Pinpoint the cell where the given text exists, returning its [X, Y] midpoint coordinate. 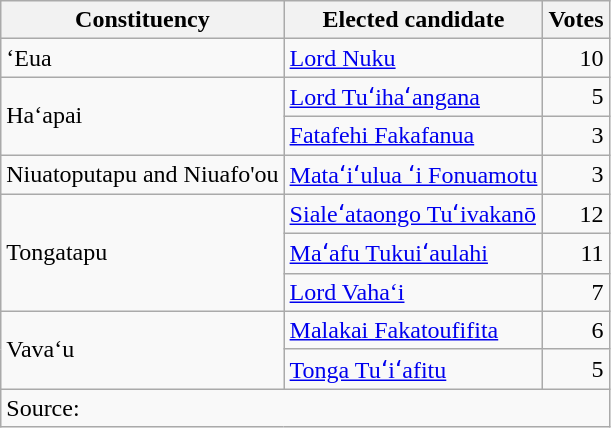
Votes [576, 20]
Ha‘apai [142, 116]
Niuatoputapu and Niuafo'ou [142, 174]
11 [576, 254]
‘Eua [142, 58]
Mataʻiʻulua ʻi Fonuamotu [414, 174]
Elected candidate [414, 20]
Constituency [142, 20]
Maʻafu Tukuiʻaulahi [414, 254]
12 [576, 214]
6 [576, 330]
Malakai Fakatoufifita [414, 330]
Source: [305, 408]
Lord Tuʻihaʻangana [414, 97]
Tonga Tuʻiʻafitu [414, 369]
Tongatapu [142, 252]
7 [576, 292]
Vava‘u [142, 350]
Fatafehi Fakafanua [414, 135]
10 [576, 58]
Lord Nuku [414, 58]
Sialeʻataongo Tuʻivakanō [414, 214]
Lord Vaha‘i [414, 292]
